Search for the cell housing the specified text and yield its (X, Y) center coordinate. 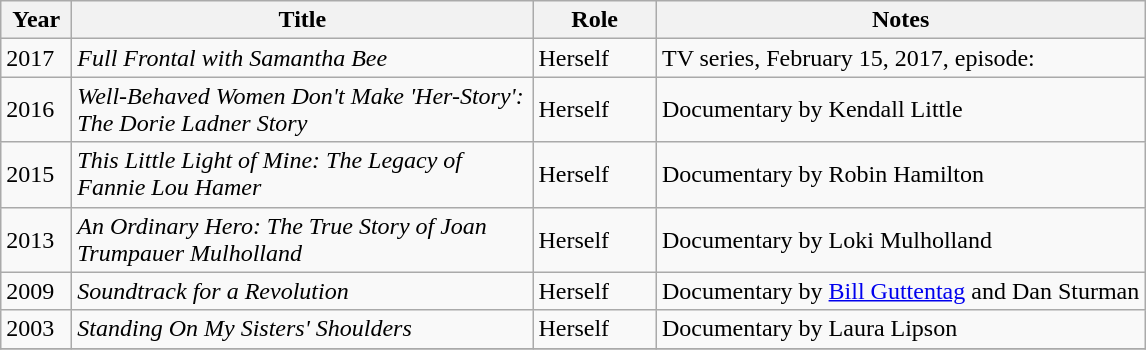
Standing On My Sisters' Shoulders (302, 329)
Role (595, 20)
Documentary by Loki Mulholland (900, 240)
Documentary by Kendall Little (900, 110)
2009 (36, 291)
Full Frontal with Samantha Bee (302, 58)
Documentary by Bill Guttentag and Dan Sturman (900, 291)
Title (302, 20)
Documentary by Robin Hamilton (900, 174)
2015 (36, 174)
2003 (36, 329)
Soundtrack for a Revolution (302, 291)
2017 (36, 58)
2013 (36, 240)
Documentary by Laura Lipson (900, 329)
An Ordinary Hero: The True Story of Joan Trumpauer Mulholland (302, 240)
Notes (900, 20)
TV series, February 15, 2017, episode: (900, 58)
Year (36, 20)
This Little Light of Mine: The Legacy of Fannie Lou Hamer (302, 174)
2016 (36, 110)
Well-Behaved Women Don't Make 'Her-Story': The Dorie Ladner Story (302, 110)
